Capture the cell that displays the provided text and extract its [X, Y] central coordinate. 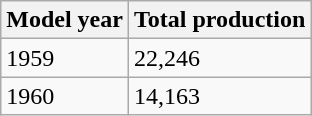
1960 [65, 96]
Model year [65, 20]
Total production [219, 20]
14,163 [219, 96]
22,246 [219, 58]
1959 [65, 58]
